Pinpoint the cell where the given text exists, returning its (X, Y) midpoint coordinate. 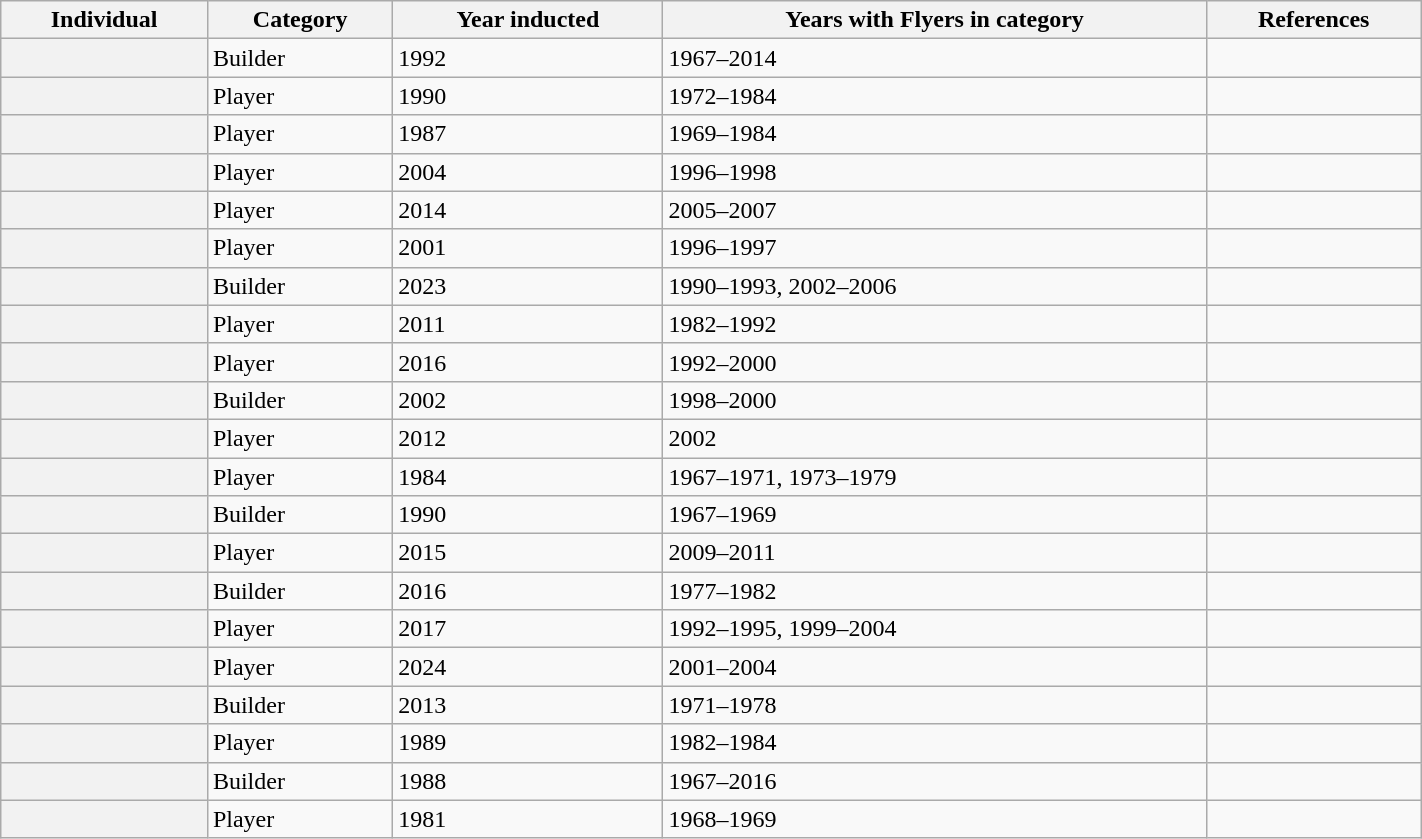
Category (300, 20)
2011 (528, 324)
1981 (528, 819)
1982–1992 (934, 324)
1968–1969 (934, 819)
2012 (528, 438)
1992 (528, 58)
1996–1998 (934, 172)
2014 (528, 210)
1967–2016 (934, 781)
1989 (528, 743)
2004 (528, 172)
1971–1978 (934, 705)
1992–1995, 1999–2004 (934, 629)
2017 (528, 629)
1967–1971, 1973–1979 (934, 477)
1988 (528, 781)
1998–2000 (934, 400)
1990–1993, 2002–2006 (934, 286)
1969–1984 (934, 134)
2009–2011 (934, 553)
1972–1984 (934, 96)
2001–2004 (934, 667)
Years with Flyers in category (934, 20)
1967–1969 (934, 515)
2015 (528, 553)
2013 (528, 705)
2023 (528, 286)
2024 (528, 667)
References (1314, 20)
1977–1982 (934, 591)
1987 (528, 134)
1984 (528, 477)
1996–1997 (934, 248)
2001 (528, 248)
1982–1984 (934, 743)
Year inducted (528, 20)
1967–2014 (934, 58)
1992–2000 (934, 362)
Individual (104, 20)
2005–2007 (934, 210)
